Capture the cell that displays the provided text and extract its (X, Y) central coordinate. 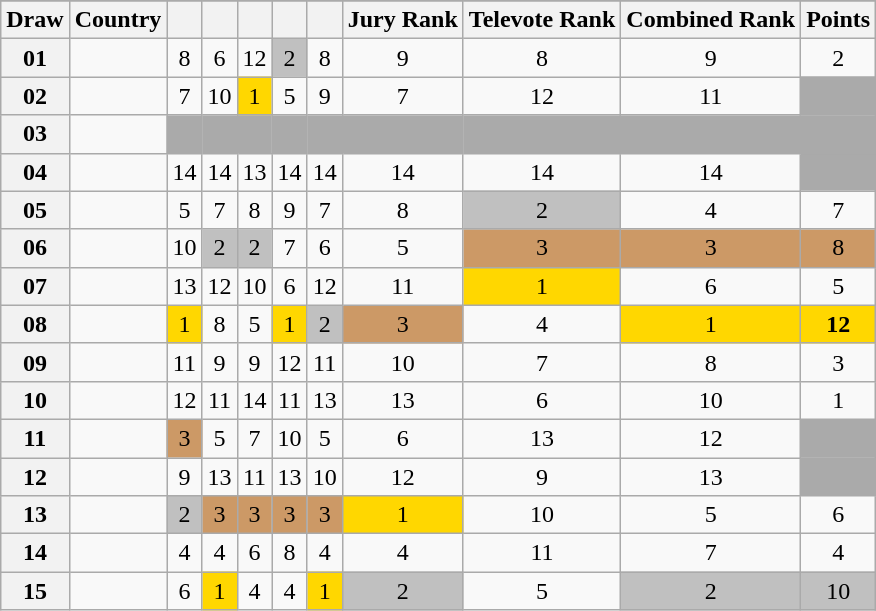
Televote Rank (542, 20)
Points (838, 20)
03 (35, 134)
07 (35, 286)
Combined Rank (711, 20)
15 (35, 591)
08 (35, 324)
Country (118, 20)
01 (35, 58)
02 (35, 96)
06 (35, 248)
09 (35, 362)
Jury Rank (402, 20)
04 (35, 172)
Draw (35, 20)
05 (35, 210)
